Extract the [x, y] coordinate from the center of the cell holding the provided text.  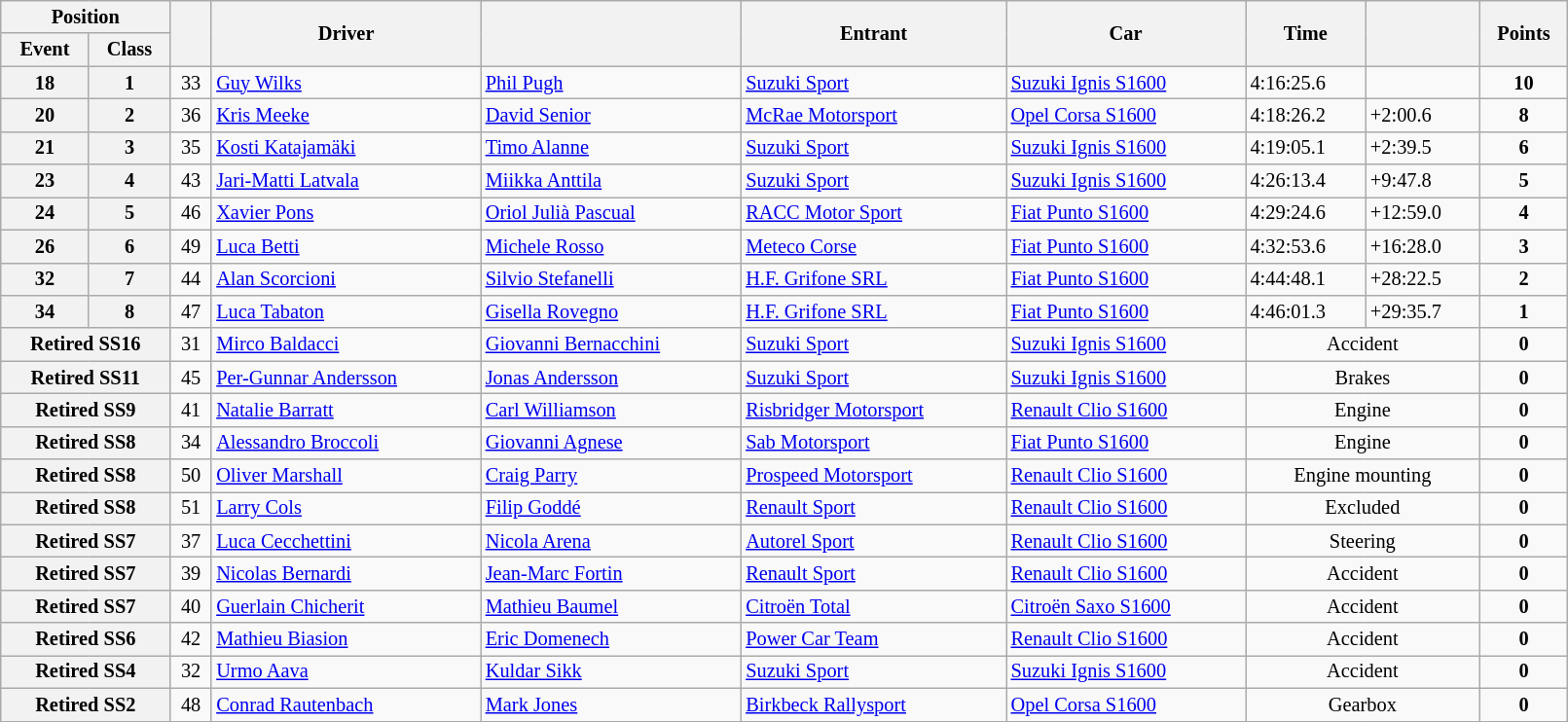
Xavier Pons [346, 213]
4:44:48.1 [1306, 279]
18 [45, 83]
David Senior [611, 115]
7 [129, 279]
+16:28.0 [1423, 246]
41 [191, 410]
Filip Goddé [611, 508]
4:26:13.4 [1306, 181]
Oliver Marshall [346, 476]
Prospeed Motorsport [873, 476]
Engine mounting [1363, 476]
+9:47.8 [1423, 181]
Guy Wilks [346, 83]
+28:22.5 [1423, 279]
4:46:01.3 [1306, 311]
Phil Pugh [611, 83]
42 [191, 639]
Car [1126, 33]
+29:35.7 [1423, 311]
Retired SS6 [86, 639]
Class [129, 50]
Giovanni Agnese [611, 443]
Luca Cecchettini [346, 541]
Gearbox [1363, 704]
Mirco Baldacci [346, 344]
McRae Motorsport [873, 115]
Guerlain Chicherit [346, 606]
Miikka Anttila [611, 181]
Kris Meeke [346, 115]
Autorel Sport [873, 541]
+12:59.0 [1423, 213]
Nicolas Bernardi [346, 573]
Brakes [1363, 378]
Excluded [1363, 508]
Alan Scorcioni [346, 279]
Kuldar Sikk [611, 671]
Event [45, 50]
Alessandro Broccoli [346, 443]
26 [45, 246]
Gisella Rovegno [611, 311]
Jonas Andersson [611, 378]
Jean-Marc Fortin [611, 573]
Timo Alanne [611, 148]
37 [191, 541]
4:32:53.6 [1306, 246]
45 [191, 378]
4:19:05.1 [1306, 148]
Giovanni Bernacchini [611, 344]
39 [191, 573]
23 [45, 181]
Retired SS9 [86, 410]
4:18:26.2 [1306, 115]
Position [86, 17]
+2:39.5 [1423, 148]
Natalie Barratt [346, 410]
48 [191, 704]
Larry Cols [346, 508]
Retired SS2 [86, 704]
Driver [346, 33]
49 [191, 246]
Sab Motorsport [873, 443]
Oriol Julià Pascual [611, 213]
Mathieu Baumel [611, 606]
47 [191, 311]
Kosti Katajamäki [346, 148]
46 [191, 213]
Mark Jones [611, 704]
Retired SS4 [86, 671]
Carl Williamson [611, 410]
4:16:25.6 [1306, 83]
Points [1524, 33]
Meteco Corse [873, 246]
35 [191, 148]
Per-Gunnar Andersson [346, 378]
33 [191, 83]
Mathieu Biasion [346, 639]
4:29:24.6 [1306, 213]
43 [191, 181]
Eric Domenech [611, 639]
31 [191, 344]
Power Car Team [873, 639]
Retired SS16 [86, 344]
24 [45, 213]
50 [191, 476]
51 [191, 508]
40 [191, 606]
Citroën Saxo S1600 [1126, 606]
21 [45, 148]
Risbridger Motorsport [873, 410]
+2:00.6 [1423, 115]
Entrant [873, 33]
Urmo Aava [346, 671]
Michele Rosso [611, 246]
36 [191, 115]
Steering [1363, 541]
Craig Parry [611, 476]
Luca Tabaton [346, 311]
Silvio Stefanelli [611, 279]
20 [45, 115]
Nicola Arena [611, 541]
Jari-Matti Latvala [346, 181]
Retired SS11 [86, 378]
Conrad Rautenbach [346, 704]
Time [1306, 33]
Citroën Total [873, 606]
Birkbeck Rallysport [873, 704]
Luca Betti [346, 246]
10 [1524, 83]
44 [191, 279]
RACC Motor Sport [873, 213]
